Provide the (x, y) coordinate of the cell's center where the given text is located.  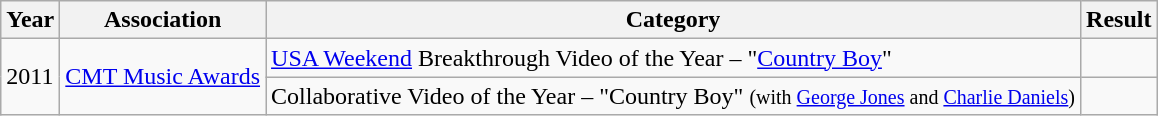
CMT Music Awards (163, 77)
Result (1119, 20)
Collaborative Video of the Year – "Country Boy" (with George Jones and Charlie Daniels) (674, 96)
2011 (30, 77)
USA Weekend Breakthrough Video of the Year – "Country Boy" (674, 58)
Category (674, 20)
Association (163, 20)
Year (30, 20)
